Return (X, Y) of the center of cell containing provided text 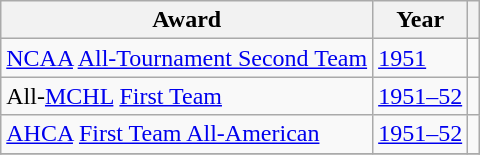
All-MCHL First Team (187, 96)
NCAA All-Tournament Second Team (187, 58)
Year (420, 20)
Award (187, 20)
AHCA First Team All-American (187, 134)
1951 (420, 58)
